Scan for the cell matching the given text and deliver its (x, y) coordinate at center. 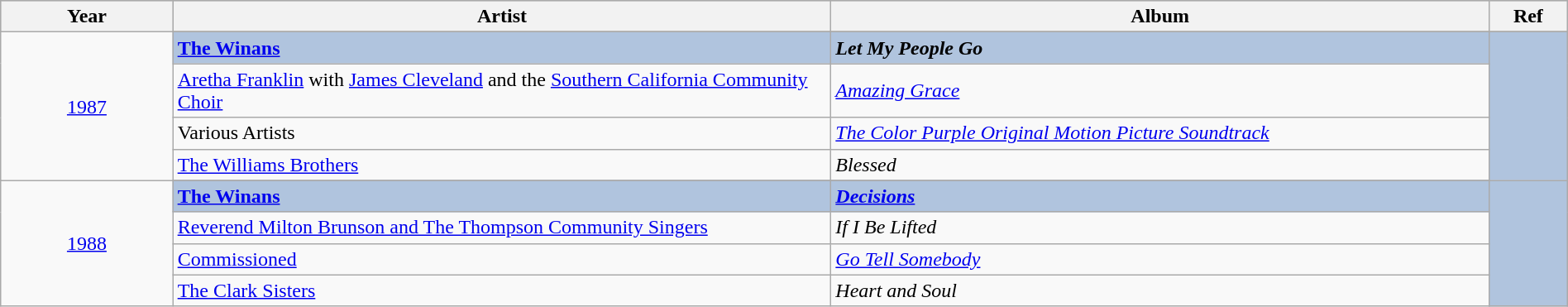
The Color Purple Original Motion Picture Soundtrack (1160, 133)
Let My People Go (1160, 48)
Aretha Franklin with James Cleveland and the Southern California Community Choir (502, 91)
Go Tell Somebody (1160, 259)
Year (87, 17)
Various Artists (502, 133)
The Williams Brothers (502, 165)
The Clark Sisters (502, 290)
1988 (87, 243)
Album (1160, 17)
Blessed (1160, 165)
Ref (1528, 17)
Heart and Soul (1160, 290)
Amazing Grace (1160, 91)
1987 (87, 106)
Artist (502, 17)
If I Be Lifted (1160, 228)
Commissioned (502, 259)
Reverend Milton Brunson and The Thompson Community Singers (502, 228)
Decisions (1160, 196)
